Return [X, Y] of the center of cell containing provided text 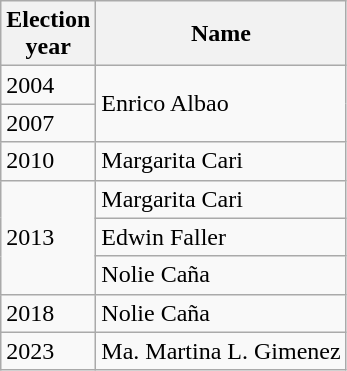
2013 [48, 237]
Name [221, 34]
2010 [48, 161]
Ma. Martina L. Gimenez [221, 351]
Enrico Albao [221, 104]
Electionyear [48, 34]
2018 [48, 313]
2004 [48, 85]
2007 [48, 123]
2023 [48, 351]
Edwin Faller [221, 237]
